Detect which cell encompasses the target text, then output its [x, y] center coordinate. 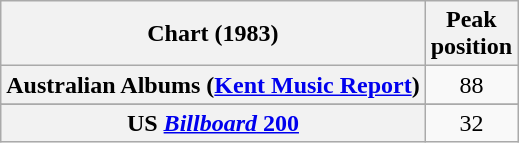
US Billboard 200 [213, 123]
Peakposition [471, 34]
Chart (1983) [213, 34]
88 [471, 85]
Australian Albums (Kent Music Report) [213, 85]
32 [471, 123]
